Find where the given text appears and provide that cell's center as [X, Y] coordinate. 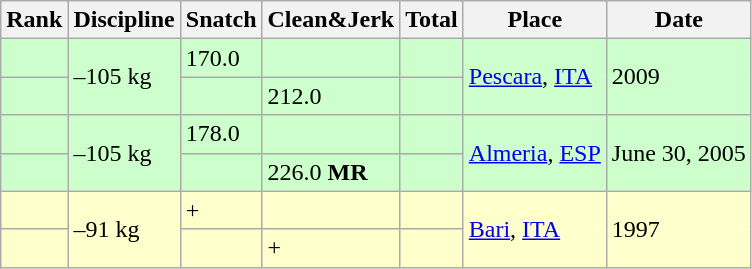
Rank [34, 20]
Place [534, 20]
Clean&Jerk [331, 20]
212.0 [331, 96]
Almeria, ESP [534, 153]
1997 [678, 229]
226.0 MR [331, 172]
Snatch [221, 20]
Bari, ITA [534, 229]
Date [678, 20]
Total [432, 20]
178.0 [221, 134]
–91 kg [124, 229]
Discipline [124, 20]
June 30, 2005 [678, 153]
2009 [678, 77]
170.0 [221, 58]
Pescara, ITA [534, 77]
